Detect which cell encompasses the target text, then output its (x, y) center coordinate. 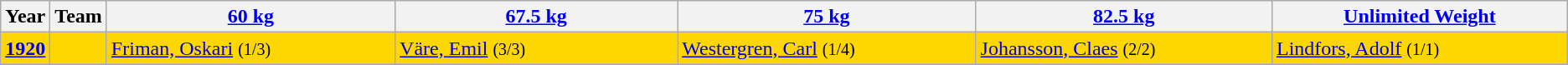
67.5 kg (536, 17)
1920 (25, 48)
Unlimited Weight (1419, 17)
Year (25, 17)
Westergren, Carl (1/4) (827, 48)
82.5 kg (1124, 17)
Friman, Oskari (1/3) (250, 48)
Team (79, 17)
Lindfors, Adolf (1/1) (1419, 48)
60 kg (250, 17)
Väre, Emil (3/3) (536, 48)
75 kg (827, 17)
Johansson, Claes (2/2) (1124, 48)
